Locate the cell with the specified text and output its [x, y] center coordinate. 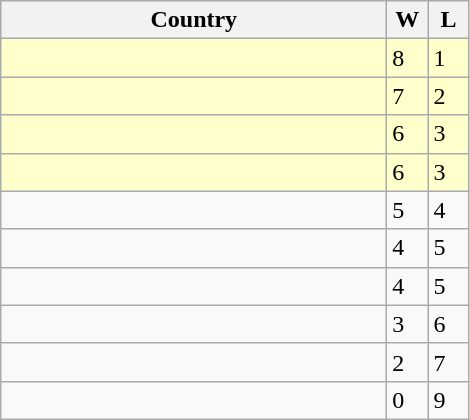
L [448, 20]
1 [448, 58]
9 [448, 400]
8 [408, 58]
Country [194, 20]
W [408, 20]
0 [408, 400]
